Scan for the cell matching the given text and deliver its (X, Y) coordinate at center. 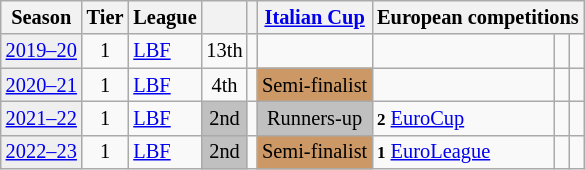
Season (42, 17)
2019–20 (42, 51)
4th (225, 85)
2020–21 (42, 85)
13th (225, 51)
Runners-up (314, 118)
Tier (106, 17)
1 EuroLeague (464, 152)
2021–22 (42, 118)
European competitions (478, 17)
League (164, 17)
2 EuroCup (464, 118)
2022–23 (42, 152)
Italian Cup (314, 17)
